Output the (X, Y) coordinate of the center of the cell containing the given text.  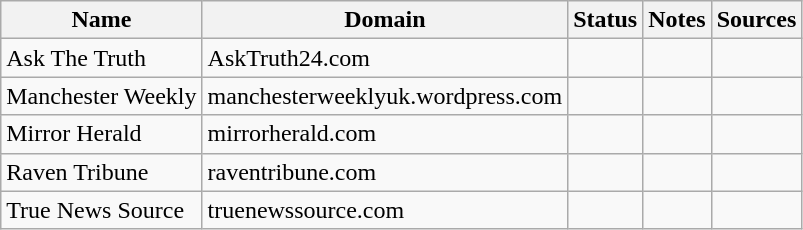
manchesterweeklyuk.wordpress.com (385, 96)
Name (102, 20)
Mirror Herald (102, 134)
Notes (677, 20)
Raven Tribune (102, 172)
True News Source (102, 210)
truenewssource.com (385, 210)
AskTruth24.com (385, 58)
mirrorherald.com (385, 134)
Sources (756, 20)
Ask The Truth (102, 58)
Domain (385, 20)
Manchester Weekly (102, 96)
raventribune.com (385, 172)
Status (606, 20)
